Extract the [X, Y] coordinate from the center of the cell holding the provided text.  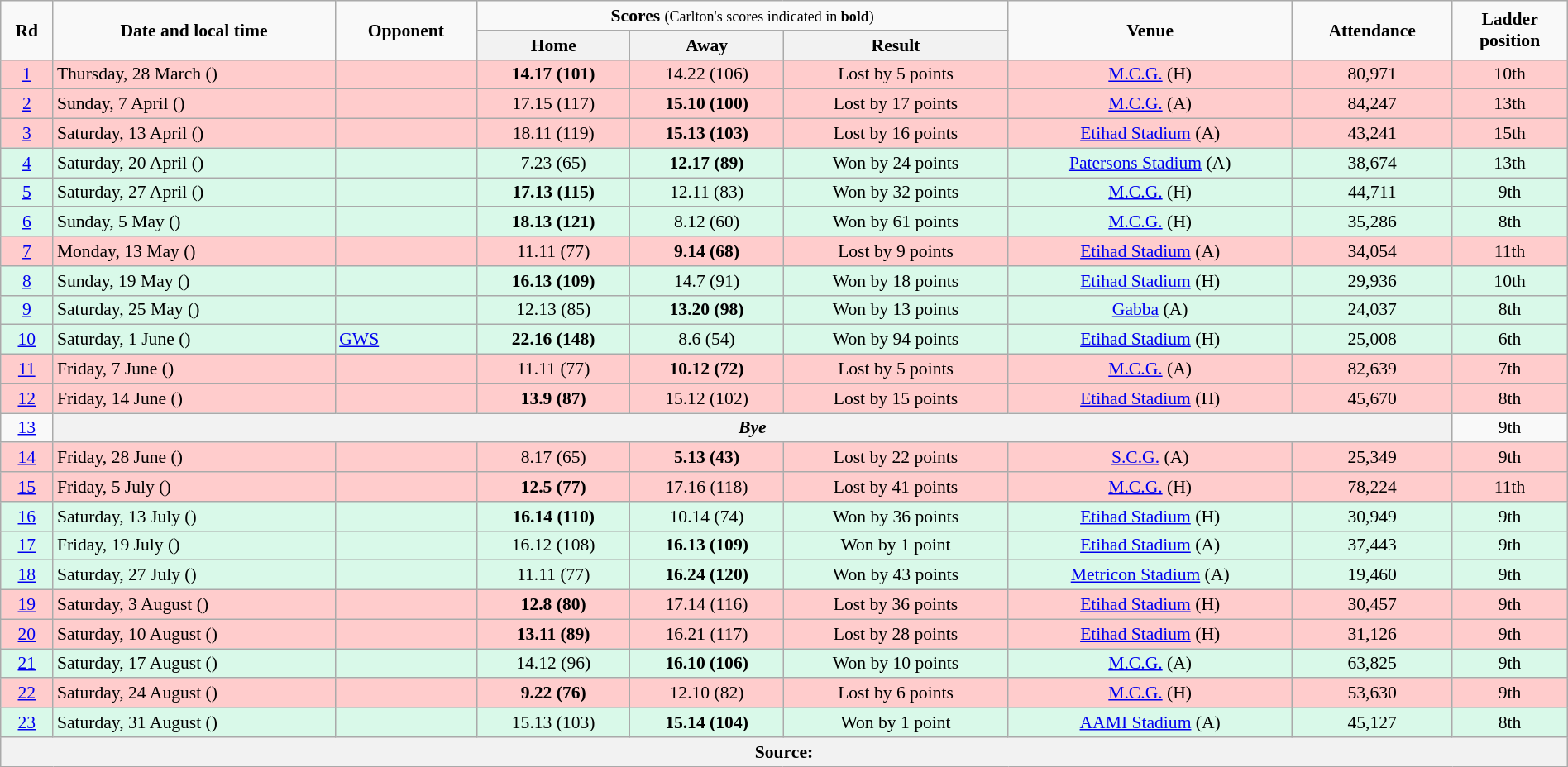
Scores (Carlton's scores indicated in bold) [743, 16]
Won by 43 points [896, 575]
17 [26, 545]
Won by 24 points [896, 163]
Bye [753, 428]
Won by 61 points [896, 222]
Friday, 5 July () [194, 487]
Lost by 17 points [896, 104]
10.12 (72) [706, 369]
Saturday, 13 April () [194, 134]
17.14 (116) [706, 605]
14.22 (106) [706, 74]
10.14 (74) [706, 517]
5 [26, 193]
45,127 [1373, 722]
14.7 (91) [706, 281]
22 [26, 693]
Ladderposition [1510, 30]
9 [26, 310]
Friday, 7 June () [194, 369]
21 [26, 664]
13.9 (87) [554, 398]
4 [26, 163]
12.8 (80) [554, 605]
Sunday, 5 May () [194, 222]
Saturday, 31 August () [194, 722]
Away [706, 45]
37,443 [1373, 545]
24,037 [1373, 310]
7 [26, 251]
Friday, 14 June () [194, 398]
12.17 (89) [706, 163]
53,630 [1373, 693]
45,670 [1373, 398]
Saturday, 13 July () [194, 517]
12.11 (83) [706, 193]
19,460 [1373, 575]
Saturday, 17 August () [194, 664]
17.15 (117) [554, 104]
S.C.G. (A) [1150, 458]
9.14 (68) [706, 251]
Gabba (A) [1150, 310]
Won by 10 points [896, 664]
35,286 [1373, 222]
Lost by 6 points [896, 693]
10 [26, 340]
18.13 (121) [554, 222]
Home [554, 45]
Patersons Stadium (A) [1150, 163]
63,825 [1373, 664]
2 [26, 104]
Won by 13 points [896, 310]
AAMI Stadium (A) [1150, 722]
Saturday, 3 August () [194, 605]
29,936 [1373, 281]
Lost by 16 points [896, 134]
17.13 (115) [554, 193]
Lost by 9 points [896, 251]
20 [26, 634]
15 [26, 487]
78,224 [1373, 487]
18.11 (119) [554, 134]
Date and local time [194, 30]
Won by 36 points [896, 517]
Lost by 36 points [896, 605]
7.23 (65) [554, 163]
Opponent [405, 30]
22.16 (148) [554, 340]
Venue [1150, 30]
15.12 (102) [706, 398]
12.10 (82) [706, 693]
GWS [405, 340]
16.12 (108) [554, 545]
23 [26, 722]
13 [26, 428]
25,008 [1373, 340]
Lost by 41 points [896, 487]
14.12 (96) [554, 664]
16.24 (120) [706, 575]
3 [26, 134]
Friday, 19 July () [194, 545]
1 [26, 74]
25,349 [1373, 458]
17.16 (118) [706, 487]
Lost by 22 points [896, 458]
Won by 94 points [896, 340]
Sunday, 19 May () [194, 281]
Lost by 28 points [896, 634]
38,674 [1373, 163]
Friday, 28 June () [194, 458]
Saturday, 10 August () [194, 634]
8.12 (60) [706, 222]
7th [1510, 369]
16.14 (110) [554, 517]
19 [26, 605]
Saturday, 20 April () [194, 163]
6 [26, 222]
13.20 (98) [706, 310]
Won by 32 points [896, 193]
Source: [784, 752]
44,711 [1373, 193]
8.6 (54) [706, 340]
16 [26, 517]
Metricon Stadium (A) [1150, 575]
16.10 (106) [706, 664]
Attendance [1373, 30]
15.10 (100) [706, 104]
Sunday, 7 April () [194, 104]
Saturday, 25 May () [194, 310]
13.11 (89) [554, 634]
43,241 [1373, 134]
15th [1510, 134]
16.21 (117) [706, 634]
Lost by 15 points [896, 398]
14 [26, 458]
Saturday, 27 April () [194, 193]
82,639 [1373, 369]
15.14 (104) [706, 722]
12.13 (85) [554, 310]
8 [26, 281]
12.5 (77) [554, 487]
Rd [26, 30]
18 [26, 575]
Saturday, 1 June () [194, 340]
31,126 [1373, 634]
Saturday, 27 July () [194, 575]
8.17 (65) [554, 458]
5.13 (43) [706, 458]
6th [1510, 340]
Monday, 13 May () [194, 251]
84,247 [1373, 104]
34,054 [1373, 251]
80,971 [1373, 74]
12 [26, 398]
Thursday, 28 March () [194, 74]
30,457 [1373, 605]
Won by 18 points [896, 281]
Saturday, 24 August () [194, 693]
30,949 [1373, 517]
11 [26, 369]
9.22 (76) [554, 693]
14.17 (101) [554, 74]
Result [896, 45]
